Capture the cell that displays the provided text and extract its [x, y] central coordinate. 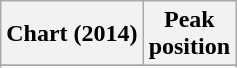
Peakposition [189, 34]
Chart (2014) [72, 34]
